Capture the cell that displays the provided text and extract its (X, Y) central coordinate. 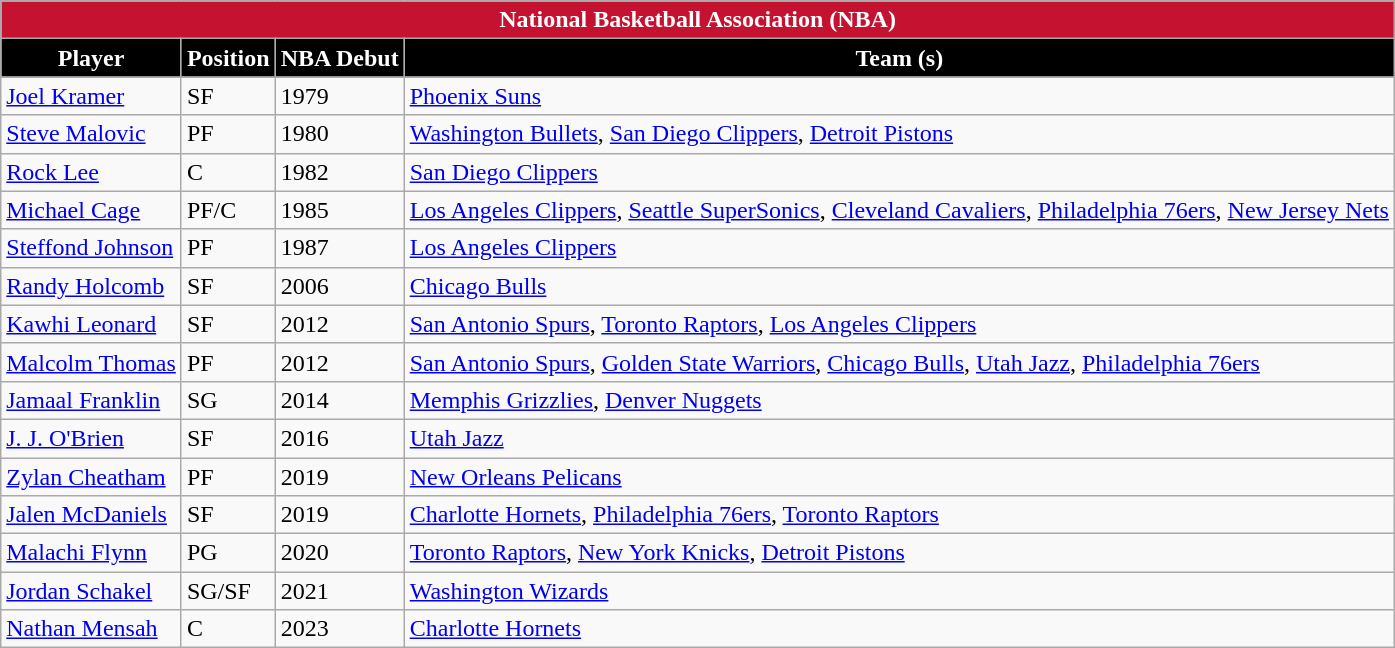
Malcolm Thomas (92, 362)
Los Angeles Clippers, Seattle SuperSonics, Cleveland Cavaliers, Philadelphia 76ers, New Jersey Nets (899, 210)
1987 (340, 248)
Washington Bullets, San Diego Clippers, Detroit Pistons (899, 134)
2014 (340, 400)
Steffond Johnson (92, 248)
New Orleans Pelicans (899, 477)
1979 (340, 96)
Nathan Mensah (92, 629)
Utah Jazz (899, 438)
San Diego Clippers (899, 172)
1980 (340, 134)
Randy Holcomb (92, 286)
Malachi Flynn (92, 553)
Phoenix Suns (899, 96)
SG (228, 400)
2016 (340, 438)
Washington Wizards (899, 591)
Jordan Schakel (92, 591)
Position (228, 58)
San Antonio Spurs, Golden State Warriors, Chicago Bulls, Utah Jazz, Philadelphia 76ers (899, 362)
Zylan Cheatham (92, 477)
1985 (340, 210)
Memphis Grizzlies, Denver Nuggets (899, 400)
Kawhi Leonard (92, 324)
PG (228, 553)
NBA Debut (340, 58)
PF/C (228, 210)
Michael Cage (92, 210)
Los Angeles Clippers (899, 248)
Rock Lee (92, 172)
National Basketball Association (NBA) (698, 20)
2020 (340, 553)
Player (92, 58)
2021 (340, 591)
Toronto Raptors, New York Knicks, Detroit Pistons (899, 553)
Joel Kramer (92, 96)
Steve Malovic (92, 134)
Charlotte Hornets, Philadelphia 76ers, Toronto Raptors (899, 515)
Chicago Bulls (899, 286)
Jamaal Franklin (92, 400)
2023 (340, 629)
Team (s) (899, 58)
Charlotte Hornets (899, 629)
2006 (340, 286)
San Antonio Spurs, Toronto Raptors, Los Angeles Clippers (899, 324)
SG/SF (228, 591)
J. J. O'Brien (92, 438)
Jalen McDaniels (92, 515)
1982 (340, 172)
